Identify which cell holds the provided text, then report its (x, y) central coordinate. 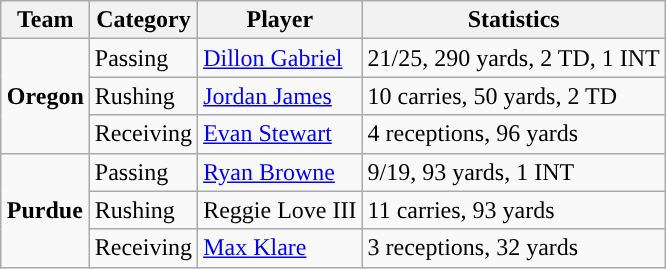
Oregon (45, 96)
9/19, 93 yards, 1 INT (514, 172)
Dillon Gabriel (280, 58)
11 carries, 93 yards (514, 210)
Player (280, 20)
Reggie Love III (280, 210)
Category (143, 20)
3 receptions, 32 yards (514, 248)
Max Klare (280, 248)
21/25, 290 yards, 2 TD, 1 INT (514, 58)
Statistics (514, 20)
Evan Stewart (280, 134)
10 carries, 50 yards, 2 TD (514, 96)
Jordan James (280, 96)
4 receptions, 96 yards (514, 134)
Ryan Browne (280, 172)
Team (45, 20)
Purdue (45, 210)
